Identify which cell holds the provided text, then report its [X, Y] central coordinate. 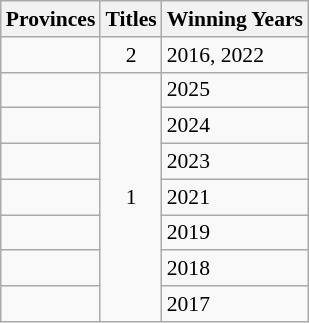
2018 [235, 269]
2024 [235, 126]
1 [130, 196]
Provinces [51, 19]
2023 [235, 162]
2021 [235, 197]
Winning Years [235, 19]
2 [130, 55]
2025 [235, 90]
Titles [130, 19]
2017 [235, 304]
2016, 2022 [235, 55]
2019 [235, 233]
